Pinpoint the cell where the given text exists, returning its [X, Y] midpoint coordinate. 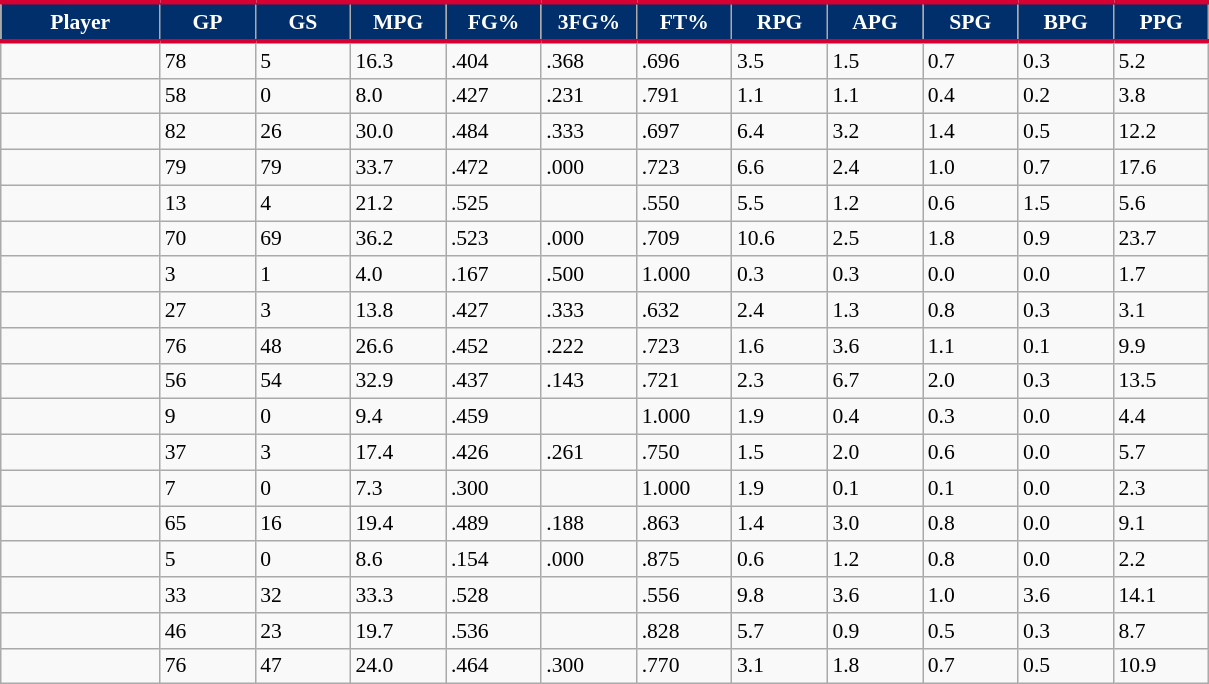
Player [80, 22]
.721 [684, 381]
APG [874, 22]
10.9 [1161, 666]
56 [208, 381]
8.7 [1161, 631]
.188 [588, 524]
.525 [494, 203]
6.6 [780, 168]
54 [302, 381]
65 [208, 524]
8.6 [398, 560]
.452 [494, 346]
2.5 [874, 239]
27 [208, 310]
12.2 [1161, 132]
.459 [494, 417]
47 [302, 666]
.464 [494, 666]
32.9 [398, 381]
5.6 [1161, 203]
7.3 [398, 488]
2.2 [1161, 560]
MPG [398, 22]
19.7 [398, 631]
.231 [588, 96]
3.2 [874, 132]
5.5 [780, 203]
9 [208, 417]
9.1 [1161, 524]
10.6 [780, 239]
.828 [684, 631]
37 [208, 453]
9.8 [780, 595]
33.3 [398, 595]
4 [302, 203]
33.7 [398, 168]
9.4 [398, 417]
.167 [494, 275]
.632 [684, 310]
13.8 [398, 310]
RPG [780, 22]
GP [208, 22]
26 [302, 132]
48 [302, 346]
70 [208, 239]
.368 [588, 60]
1.3 [874, 310]
.472 [494, 168]
16.3 [398, 60]
14.1 [1161, 595]
.697 [684, 132]
.550 [684, 203]
36.2 [398, 239]
.404 [494, 60]
FG% [494, 22]
6.7 [874, 381]
3FG% [588, 22]
.437 [494, 381]
.770 [684, 666]
.261 [588, 453]
.863 [684, 524]
4.0 [398, 275]
8.0 [398, 96]
PPG [1161, 22]
FT% [684, 22]
21.2 [398, 203]
17.6 [1161, 168]
13.5 [1161, 381]
23 [302, 631]
5.2 [1161, 60]
7 [208, 488]
3.0 [874, 524]
26.6 [398, 346]
19.4 [398, 524]
0.2 [1066, 96]
46 [208, 631]
.426 [494, 453]
.536 [494, 631]
13 [208, 203]
24.0 [398, 666]
6.4 [780, 132]
.500 [588, 275]
17.4 [398, 453]
3.5 [780, 60]
.556 [684, 595]
3.8 [1161, 96]
82 [208, 132]
1.7 [1161, 275]
.484 [494, 132]
1 [302, 275]
.523 [494, 239]
.143 [588, 381]
23.7 [1161, 239]
.750 [684, 453]
33 [208, 595]
SPG [970, 22]
4.4 [1161, 417]
.222 [588, 346]
.875 [684, 560]
69 [302, 239]
30.0 [398, 132]
.154 [494, 560]
GS [302, 22]
BPG [1066, 22]
32 [302, 595]
1.6 [780, 346]
78 [208, 60]
.489 [494, 524]
9.9 [1161, 346]
.528 [494, 595]
.791 [684, 96]
58 [208, 96]
.709 [684, 239]
.696 [684, 60]
16 [302, 524]
